Detect which cell encompasses the target text, then output its (X, Y) center coordinate. 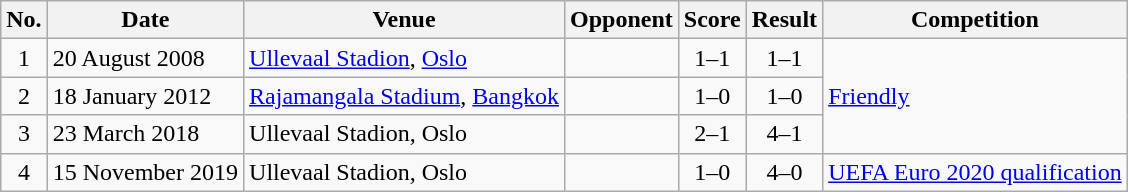
Venue (404, 20)
2–1 (712, 134)
4–0 (784, 172)
UEFA Euro 2020 qualification (976, 172)
23 March 2018 (145, 134)
Date (145, 20)
Competition (976, 20)
15 November 2019 (145, 172)
4–1 (784, 134)
3 (24, 134)
20 August 2008 (145, 58)
Result (784, 20)
No. (24, 20)
Score (712, 20)
Rajamangala Stadium, Bangkok (404, 96)
18 January 2012 (145, 96)
Opponent (622, 20)
Friendly (976, 96)
4 (24, 172)
2 (24, 96)
1 (24, 58)
